Scan for the cell matching the given text and deliver its (x, y) coordinate at center. 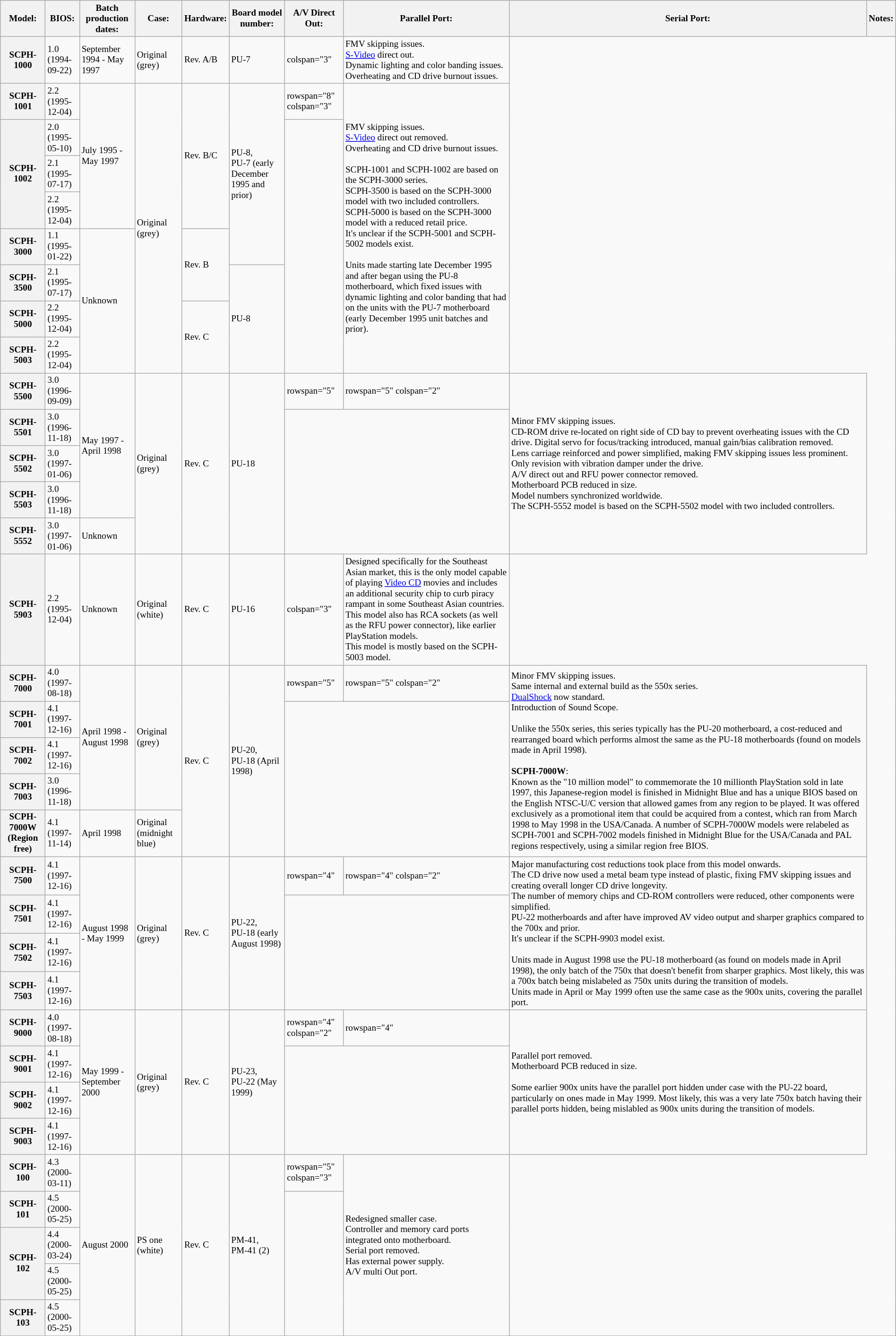
SCPH-7000W (Region free) (23, 833)
A/V Direct Out: (314, 19)
Serial Port: (688, 19)
Rev. B/C (205, 156)
4.1 (1997-11-14) (62, 833)
SCPH-7502 (23, 953)
SCPH-103 (23, 1318)
SCPH-5503 (23, 500)
1.1 (1995-01-22) (62, 247)
SCPH-5501 (23, 427)
Batch production dates: (107, 19)
SCPH-9002 (23, 1100)
SCPH-7003 (23, 792)
April 1998 (107, 833)
rowspan="5" colspan="3" (314, 1173)
SCPH-102 (23, 1263)
Notes: (881, 19)
SCPH-7000 (23, 683)
May 1997 - April 1998 (107, 445)
2.0 (1995-05-10) (62, 138)
PU-22,PU-18 (early August 1998) (257, 933)
PU-18 (257, 463)
PU-7 (257, 60)
SCPH-5502 (23, 464)
Hardware: (205, 19)
3.0 (1996-09-09) (62, 391)
SCPH-7002 (23, 755)
Original (white) (158, 610)
PU-20, PU-18 (April 1998) (257, 761)
rowspan="8" colspan="3" (314, 101)
SCPH-7001 (23, 719)
SCPH-7503 (23, 991)
SCPH-5552 (23, 536)
May 1999 - September 2000 (107, 1082)
SCPH-7500 (23, 875)
SCPH-1001 (23, 101)
Parallel Port: (426, 19)
SCPH-5000 (23, 319)
PU-16 (257, 610)
SCPH-3500 (23, 283)
August 1998 - May 1999 (107, 933)
July 1995 - May 1997 (107, 156)
FMV skipping issues.S-Video direct out.Dynamic lighting and color banding issues.Overheating and CD drive burnout issues. (426, 60)
SCPH-101 (23, 1209)
SCPH-1002 (23, 174)
4.3 (2000-03-11) (62, 1173)
BIOS: (62, 19)
Original (midnight blue) (158, 833)
SCPH-7501 (23, 914)
April 1998 - August 1998 (107, 737)
PU-8 (257, 319)
SCPH-5003 (23, 355)
Board model number: (257, 19)
4.4 (2000-03-24) (62, 1245)
Rev. B (205, 265)
SCPH-100 (23, 1173)
SCPH-3000 (23, 247)
SCPH-9003 (23, 1137)
SCPH-9001 (23, 1064)
August 2000 (107, 1245)
SCPH-9000 (23, 1028)
Model: (23, 19)
Rev. A/B (205, 60)
SCPH-5903 (23, 610)
PM-41, PM-41 (2) (257, 1245)
SCPH-1000 (23, 60)
1.0 (1994-09-22) (62, 60)
Case: (158, 19)
PS one (white) (158, 1245)
PU-8, PU-7 (early December 1995 and prior) (257, 174)
September 1994 - May 1997 (107, 60)
PU-23, PU-22 (May 1999) (257, 1082)
SCPH-5500 (23, 391)
